Determine the (X, Y) coordinate at the center of the cell enclosing the given text.  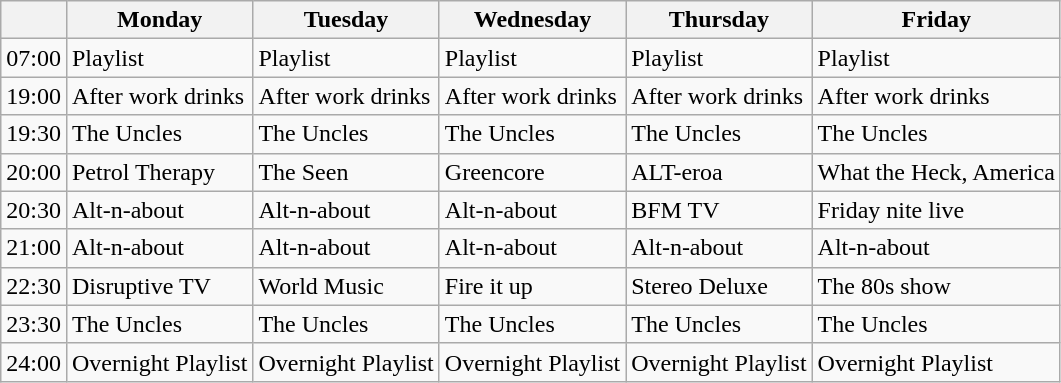
Friday (936, 20)
07:00 (34, 58)
22:30 (34, 286)
21:00 (34, 248)
Stereo Deluxe (719, 286)
World Music (346, 286)
20:30 (34, 210)
19:30 (34, 134)
20:00 (34, 172)
Fire it up (532, 286)
Greencore (532, 172)
The Seen (346, 172)
19:00 (34, 96)
Petrol Therapy (159, 172)
The 80s show (936, 286)
Wednesday (532, 20)
Tuesday (346, 20)
Disruptive TV (159, 286)
Thursday (719, 20)
Monday (159, 20)
BFM TV (719, 210)
ALT-eroa (719, 172)
23:30 (34, 324)
What the Heck, America (936, 172)
24:00 (34, 362)
Friday nite live (936, 210)
